For the text-containing cell, return its midpoint in [X, Y] coordinate format. 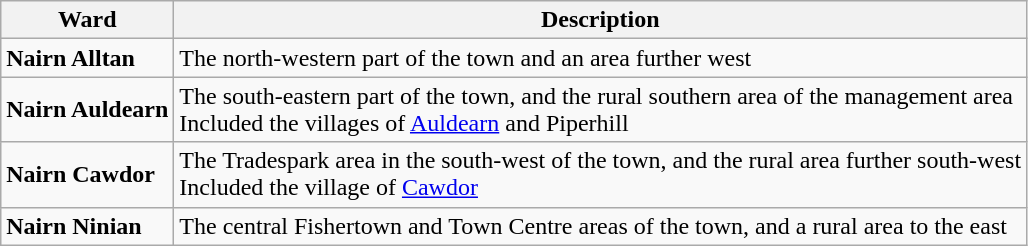
Nairn Cawdor [88, 174]
The north-western part of the town and an area further west [600, 58]
The central Fishertown and Town Centre areas of the town, and a rural area to the east [600, 226]
The south-eastern part of the town, and the rural southern area of the management area Included the villages of Auldearn and Piperhill [600, 110]
Nairn Ninian [88, 226]
Ward [88, 20]
Nairn Alltan [88, 58]
The Tradespark area in the south-west of the town, and the rural area further south-west Included the village of Cawdor [600, 174]
Description [600, 20]
Nairn Auldearn [88, 110]
